Locate the cell with the specified text and output its (X, Y) center coordinate. 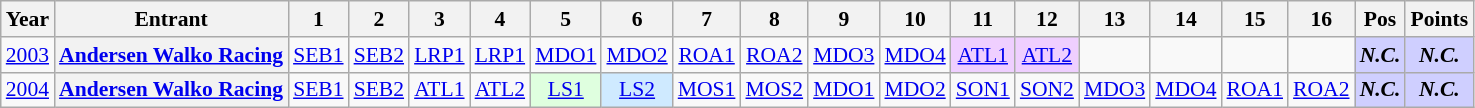
LS2 (636, 90)
1 (318, 19)
MOS2 (774, 90)
12 (1047, 19)
5 (566, 19)
2004 (28, 90)
2003 (28, 55)
9 (844, 19)
2 (380, 19)
Entrant (171, 19)
Points (1439, 19)
16 (1322, 19)
SON2 (1047, 90)
6 (636, 19)
SON1 (983, 90)
10 (914, 19)
4 (500, 19)
Year (28, 19)
15 (1256, 19)
Pos (1380, 19)
14 (1186, 19)
13 (1114, 19)
11 (983, 19)
LS1 (566, 90)
3 (440, 19)
7 (707, 19)
8 (774, 19)
MOS1 (707, 90)
